Provide the [X, Y] coordinate of the cell's center where the given text is located.  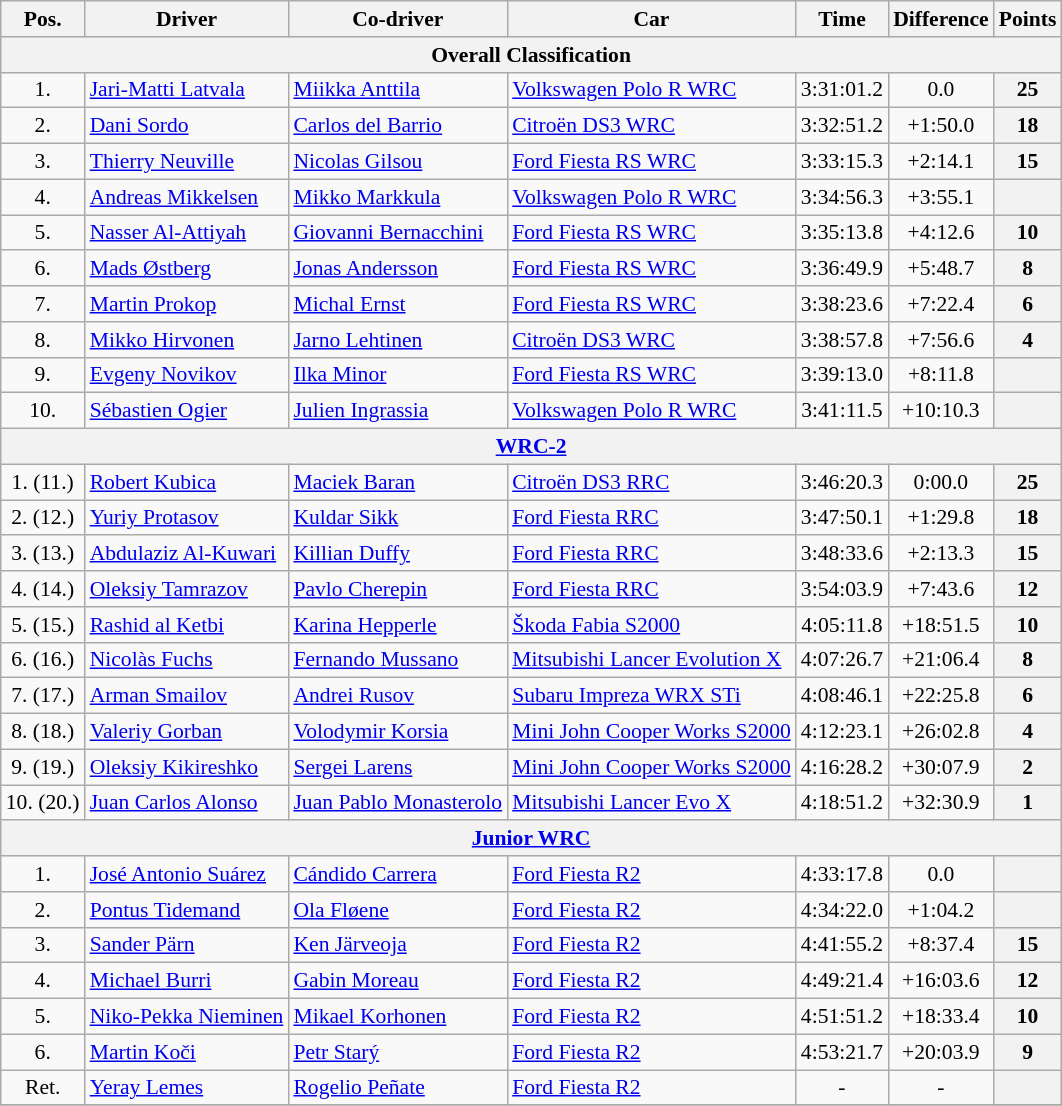
Kuldar Sikk [398, 518]
Karina Hepperle [398, 625]
Car [652, 19]
3:32:51.2 [842, 126]
4. (14.) [43, 589]
+7:56.6 [941, 340]
3:39:13.0 [842, 375]
+4:12.6 [941, 233]
Juan Carlos Alonso [187, 803]
3:38:57.8 [842, 340]
Junior WRC [532, 839]
Dani Sordo [187, 126]
Mitsubishi Lancer Evo X [652, 803]
Yuriy Protasov [187, 518]
3:54:03.9 [842, 589]
Julien Ingrassia [398, 411]
Oleksiy Kikireshko [187, 767]
Mikko Hirvonen [187, 340]
Andrei Rusov [398, 696]
Subaru Impreza WRX STi [652, 696]
+1:50.0 [941, 126]
Sergei Larens [398, 767]
Mikael Korhonen [398, 1017]
10. (20.) [43, 803]
8. [43, 340]
7. [43, 304]
7. (17.) [43, 696]
4:16:28.2 [842, 767]
Michal Ernst [398, 304]
3:41:11.5 [842, 411]
Nicolàs Fuchs [187, 660]
Škoda Fabia S2000 [652, 625]
Pontus Tidemand [187, 910]
+1:29.8 [941, 518]
+3:55.1 [941, 197]
Points [1028, 19]
Jonas Andersson [398, 269]
+5:48.7 [941, 269]
1. (11.) [43, 482]
3. (13.) [43, 554]
Overall Classification [532, 55]
+18:51.5 [941, 625]
Citroën DS3 RRC [652, 482]
Andreas Mikkelsen [187, 197]
3:36:49.9 [842, 269]
Rashid al Ketbi [187, 625]
Robert Kubica [187, 482]
Rogelio Peñate [398, 1088]
Pos. [43, 19]
Mads Østberg [187, 269]
4:53:21.7 [842, 1052]
Oleksiy Tamrazov [187, 589]
3:31:01.2 [842, 90]
Time [842, 19]
+26:02.8 [941, 732]
5. (15.) [43, 625]
Arman Smailov [187, 696]
Michael Burri [187, 981]
4:51:51.2 [842, 1017]
Mikko Markkula [398, 197]
4:07:26.7 [842, 660]
Evgeny Novikov [187, 375]
+2:14.1 [941, 162]
+21:06.4 [941, 660]
Jari-Matti Latvala [187, 90]
Volodymir Korsia [398, 732]
Niko-Pekka Nieminen [187, 1017]
Giovanni Bernacchini [398, 233]
Miikka Anttila [398, 90]
4:18:51.2 [842, 803]
Driver [187, 19]
2. (12.) [43, 518]
Cándido Carrera [398, 874]
4:34:22.0 [842, 910]
Martin Prokop [187, 304]
2 [1028, 767]
Martin Koči [187, 1052]
Juan Pablo Monasterolo [398, 803]
Maciek Baran [398, 482]
+8:37.4 [941, 945]
+8:11.8 [941, 375]
1 [1028, 803]
Yeray Lemes [187, 1088]
Co-driver [398, 19]
WRC-2 [532, 447]
+1:04.2 [941, 910]
Mitsubishi Lancer Evolution X [652, 660]
Killian Duffy [398, 554]
3:33:15.3 [842, 162]
Nasser Al-Attiyah [187, 233]
4:33:17.8 [842, 874]
+10:10.3 [941, 411]
8. (18.) [43, 732]
Fernando Mussano [398, 660]
4:08:46.1 [842, 696]
6. (16.) [43, 660]
3:46:20.3 [842, 482]
4:49:21.4 [842, 981]
3:35:13.8 [842, 233]
Petr Starý [398, 1052]
Ret. [43, 1088]
+20:03.9 [941, 1052]
Nicolas Gilsou [398, 162]
Jarno Lehtinen [398, 340]
4:05:11.8 [842, 625]
+16:03.6 [941, 981]
Pavlo Cherepin [398, 589]
9. (19.) [43, 767]
+7:22.4 [941, 304]
Sander Pärn [187, 945]
Ola Fløene [398, 910]
Gabin Moreau [398, 981]
Ilka Minor [398, 375]
3:48:33.6 [842, 554]
9 [1028, 1052]
4:41:55.2 [842, 945]
+18:33.4 [941, 1017]
Thierry Neuville [187, 162]
9. [43, 375]
0:00.0 [941, 482]
3:34:56.3 [842, 197]
Carlos del Barrio [398, 126]
Sébastien Ogier [187, 411]
10. [43, 411]
+30:07.9 [941, 767]
José Antonio Suárez [187, 874]
+7:43.6 [941, 589]
Abdulaziz Al-Kuwari [187, 554]
3:47:50.1 [842, 518]
+2:13.3 [941, 554]
Valeriy Gorban [187, 732]
+22:25.8 [941, 696]
+32:30.9 [941, 803]
3:38:23.6 [842, 304]
Difference [941, 19]
Ken Järveoja [398, 945]
4:12:23.1 [842, 732]
